Return the [X, Y] coordinate for the center point of the cell that contains the specified text.  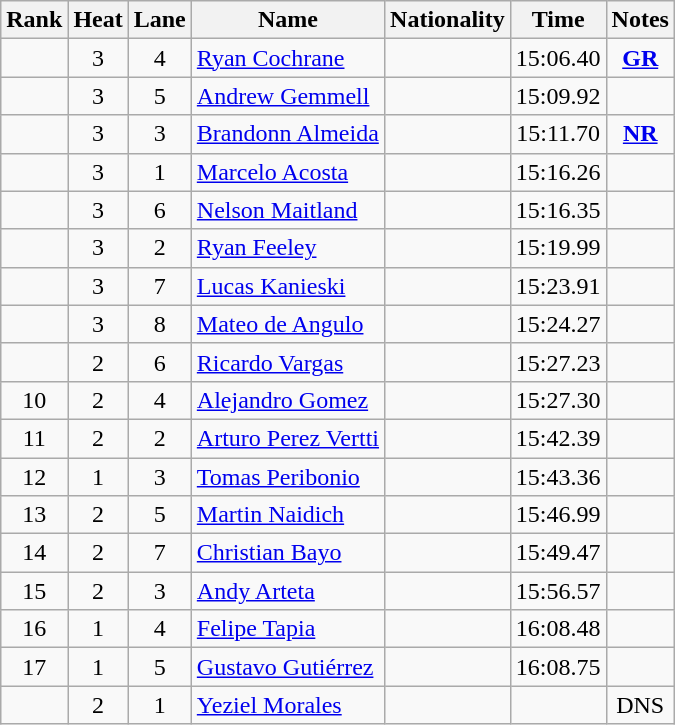
Time [558, 20]
Gustavo Gutiérrez [288, 667]
Lucas Kanieski [288, 286]
13 [34, 515]
GR [640, 58]
11 [34, 438]
15:11.70 [558, 134]
Marcelo Acosta [288, 172]
Yeziel Morales [288, 705]
12 [34, 477]
8 [160, 324]
Tomas Peribonio [288, 477]
15:43.36 [558, 477]
15:49.47 [558, 553]
Nationality [448, 20]
Andrew Gemmell [288, 96]
16 [34, 629]
Mateo de Angulo [288, 324]
15:42.39 [558, 438]
15:27.30 [558, 400]
Notes [640, 20]
15:56.57 [558, 591]
15:06.40 [558, 58]
15:46.99 [558, 515]
Nelson Maitland [288, 210]
10 [34, 400]
16:08.75 [558, 667]
Lane [160, 20]
15:16.35 [558, 210]
Ricardo Vargas [288, 362]
15:27.23 [558, 362]
Name [288, 20]
17 [34, 667]
Rank [34, 20]
Christian Bayo [288, 553]
Arturo Perez Vertti [288, 438]
16:08.48 [558, 629]
15:24.27 [558, 324]
Ryan Feeley [288, 248]
Brandonn Almeida [288, 134]
Felipe Tapia [288, 629]
NR [640, 134]
15:19.99 [558, 248]
15:23.91 [558, 286]
Heat [98, 20]
15 [34, 591]
Ryan Cochrane [288, 58]
Andy Arteta [288, 591]
Alejandro Gomez [288, 400]
Martin Naidich [288, 515]
DNS [640, 705]
15:16.26 [558, 172]
15:09.92 [558, 96]
14 [34, 553]
